From the cell containing the given text, extract its center point as [x, y] coordinate. 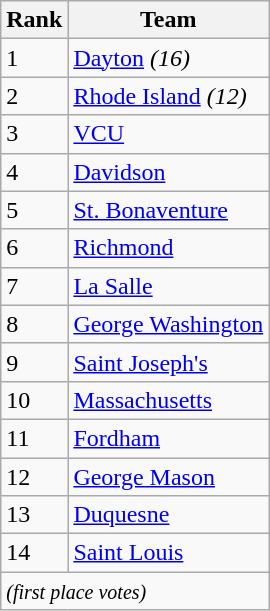
(first place votes) [135, 591]
Rank [34, 20]
3 [34, 134]
George Mason [168, 477]
Dayton (16) [168, 58]
La Salle [168, 286]
St. Bonaventure [168, 210]
6 [34, 248]
Fordham [168, 438]
Saint Joseph's [168, 362]
Davidson [168, 172]
Richmond [168, 248]
12 [34, 477]
George Washington [168, 324]
14 [34, 553]
Massachusetts [168, 400]
13 [34, 515]
8 [34, 324]
9 [34, 362]
4 [34, 172]
Duquesne [168, 515]
VCU [168, 134]
2 [34, 96]
Saint Louis [168, 553]
11 [34, 438]
1 [34, 58]
10 [34, 400]
7 [34, 286]
Rhode Island (12) [168, 96]
5 [34, 210]
Team [168, 20]
